Return the (X, Y) coordinate for the center point of the cell that contains the specified text.  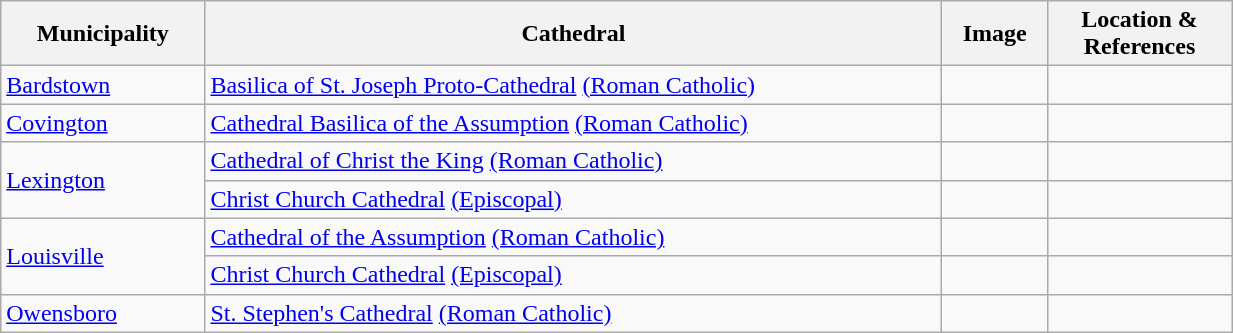
Basilica of St. Joseph Proto-Cathedral (Roman Catholic) (574, 85)
Municipality (103, 34)
Cathedral of Christ the King (Roman Catholic) (574, 161)
Location & References (1139, 34)
St. Stephen's Cathedral (Roman Catholic) (574, 313)
Bardstown (103, 85)
Owensboro (103, 313)
Cathedral of the Assumption (Roman Catholic) (574, 237)
Lexington (103, 180)
Cathedral Basilica of the Assumption (Roman Catholic) (574, 123)
Image (995, 34)
Cathedral (574, 34)
Louisville (103, 256)
Covington (103, 123)
